Pinpoint the cell where the given text exists, returning its [x, y] midpoint coordinate. 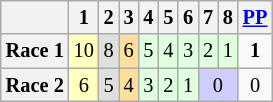
Race 1 [35, 51]
Race 2 [35, 85]
7 [208, 17]
10 [84, 51]
PP [256, 17]
